Detect which cell encompasses the target text, then output its [x, y] center coordinate. 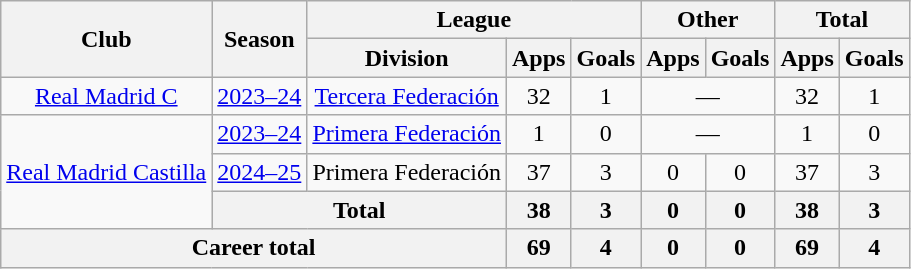
2024–25 [260, 172]
Division [407, 58]
Real Madrid C [106, 96]
Real Madrid Castilla [106, 172]
Season [260, 39]
Other [708, 20]
Career total [254, 248]
League [474, 20]
Club [106, 39]
Tercera Federación [407, 96]
